Scan for the cell matching the given text and deliver its (X, Y) coordinate at center. 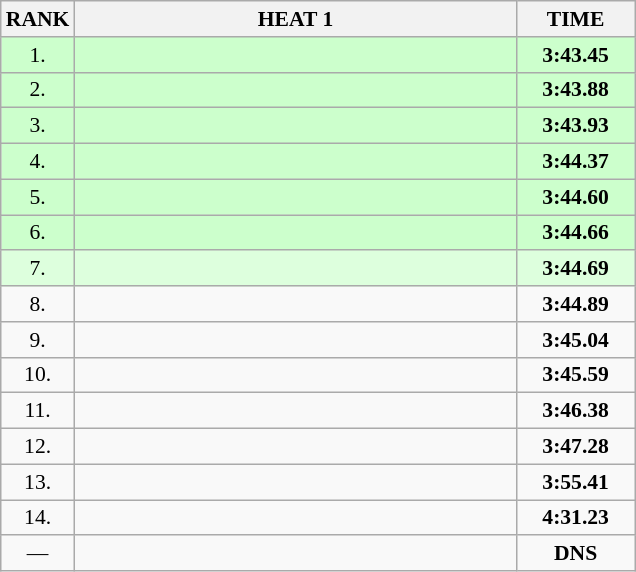
11. (38, 411)
5. (38, 197)
3:43.88 (576, 90)
3:44.66 (576, 233)
3:43.93 (576, 126)
HEAT 1 (295, 19)
3:47.28 (576, 447)
3:44.69 (576, 269)
9. (38, 340)
2. (38, 90)
12. (38, 447)
1. (38, 55)
7. (38, 269)
8. (38, 304)
3. (38, 126)
6. (38, 233)
4:31.23 (576, 518)
14. (38, 518)
3:43.45 (576, 55)
3:45.59 (576, 375)
3:44.37 (576, 162)
3:46.38 (576, 411)
DNS (576, 554)
TIME (576, 19)
10. (38, 375)
— (38, 554)
3:44.60 (576, 197)
3:55.41 (576, 482)
13. (38, 482)
3:44.89 (576, 304)
3:45.04 (576, 340)
4. (38, 162)
RANK (38, 19)
